Extract the [x, y] coordinate from the center of the cell holding the provided text.  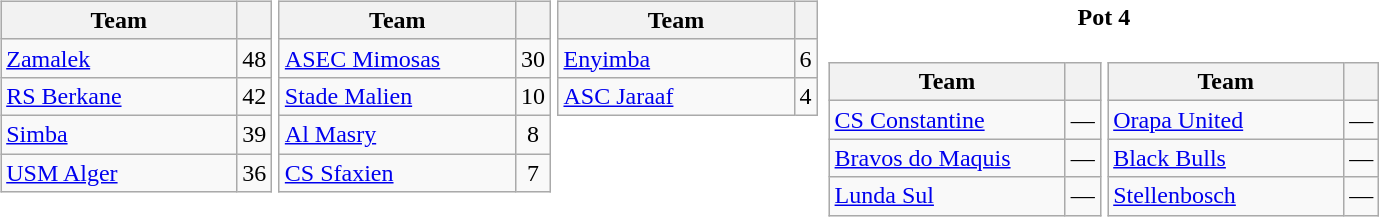
39 [254, 134]
36 [254, 173]
Stellenbosch [1226, 196]
Bravos do Maquis [947, 158]
Zamalek [119, 58]
4 [806, 96]
42 [254, 96]
8 [532, 134]
Simba [119, 134]
ASC Jaraaf [676, 96]
10 [532, 96]
48 [254, 58]
CS Sfaxien [397, 173]
USM Alger [119, 173]
Stade Malien [397, 96]
Lunda Sul [947, 196]
Black Bulls [1226, 158]
CS Constantine [947, 120]
Enyimba [676, 58]
ASEC Mimosas [397, 58]
Orapa United [1226, 120]
6 [806, 58]
30 [532, 58]
7 [532, 173]
RS Berkane [119, 96]
Al Masry [397, 134]
